Provide the (x, y) coordinate of the cell's center where the given text is located.  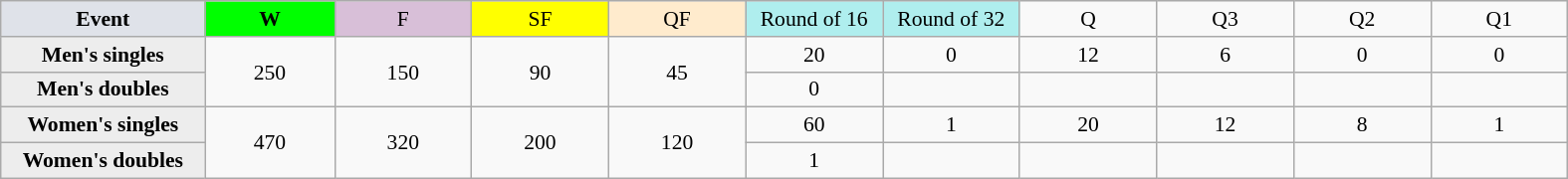
Round of 16 (814, 19)
120 (677, 143)
45 (677, 72)
6 (1226, 55)
470 (270, 143)
8 (1362, 125)
Q3 (1226, 19)
Men's doubles (104, 89)
Q2 (1362, 19)
F (403, 19)
Women's doubles (104, 161)
Round of 32 (951, 19)
Q (1088, 19)
QF (677, 19)
Men's singles (104, 55)
200 (541, 143)
90 (541, 72)
Event (104, 19)
Q1 (1499, 19)
60 (814, 125)
150 (403, 72)
SF (541, 19)
250 (270, 72)
320 (403, 143)
W (270, 19)
Women's singles (104, 125)
